Find where the given text appears and provide that cell's center as (x, y) coordinate. 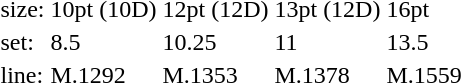
8.5 (104, 42)
10.25 (216, 42)
11 (328, 42)
